Return the [x, y] coordinate for the center point of the cell that contains the specified text.  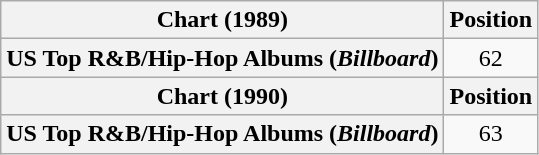
63 [491, 134]
62 [491, 58]
Chart (1989) [222, 20]
Chart (1990) [222, 96]
